Identify which cell holds the provided text, then report its [X, Y] central coordinate. 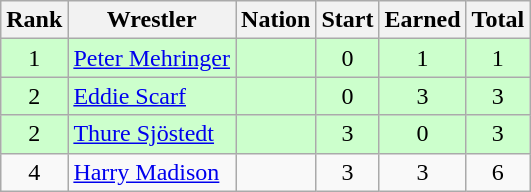
Total [498, 20]
6 [498, 172]
Start [348, 20]
4 [34, 172]
Earned [422, 20]
Wrestler [152, 20]
Harry Madison [152, 172]
Nation [276, 20]
Peter Mehringer [152, 58]
Eddie Scarf [152, 96]
Rank [34, 20]
Thure Sjöstedt [152, 134]
